Return the [x, y] coordinate for the center point of the cell that contains the specified text.  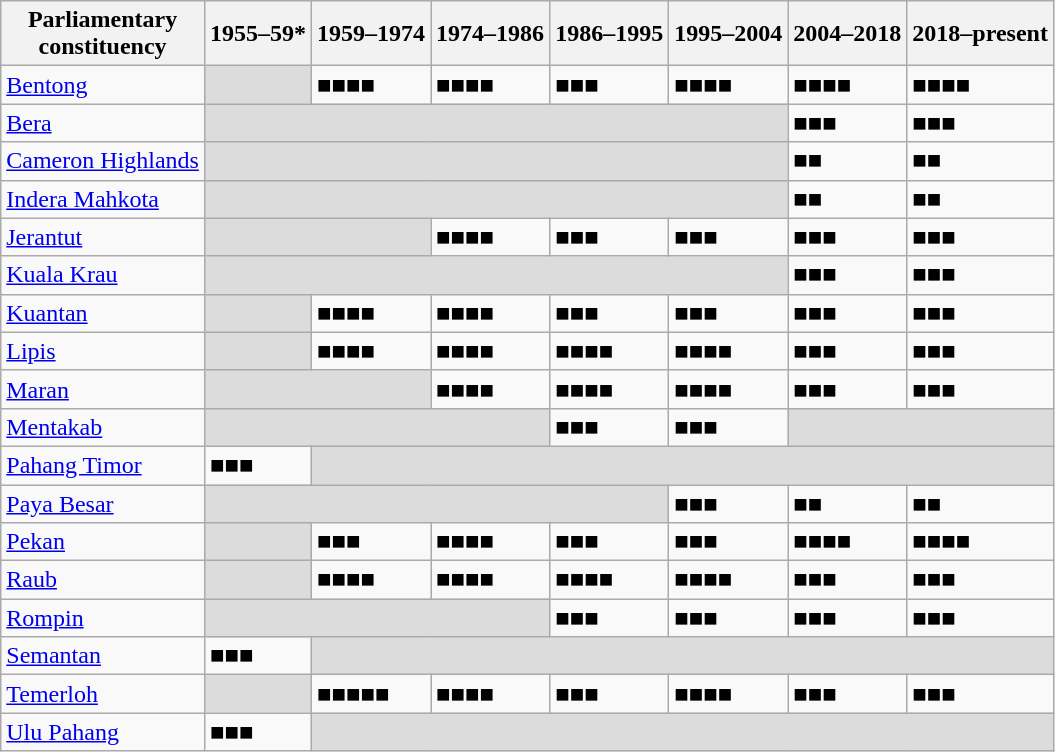
2004–2018 [848, 34]
■■■■■ [372, 694]
Pekan [103, 542]
Maran [103, 389]
1959–1974 [372, 34]
Kuala Krau [103, 275]
1986–1995 [610, 34]
1955–59* [258, 34]
1995–2004 [728, 34]
Bera [103, 123]
Temerloh [103, 694]
Jerantut [103, 237]
1974–1986 [490, 34]
Bentong [103, 85]
Cameron Highlands [103, 161]
2018–present [980, 34]
Parliamentaryconstituency [103, 34]
Indera Mahkota [103, 199]
Ulu Pahang [103, 732]
Raub [103, 580]
Rompin [103, 618]
Semantan [103, 656]
Paya Besar [103, 503]
Pahang Timor [103, 465]
Kuantan [103, 313]
Lipis [103, 351]
Mentakab [103, 427]
